Capture the cell that displays the provided text and extract its [x, y] central coordinate. 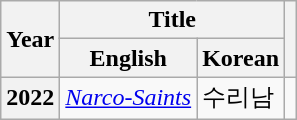
수리남 [241, 98]
Year [30, 39]
English [128, 58]
Korean [241, 58]
Title [172, 20]
2022 [30, 98]
Narco-Saints [128, 98]
